Locate the cell with the specified text and output its (X, Y) center coordinate. 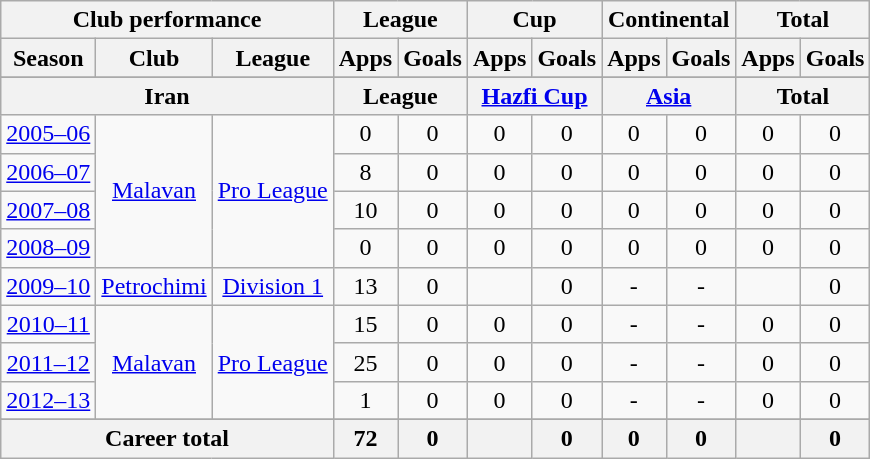
Division 1 (272, 286)
Petrochimi (154, 286)
Iran (167, 96)
1 (365, 400)
2011–12 (48, 362)
Career total (167, 438)
Season (48, 58)
15 (365, 324)
8 (365, 172)
13 (365, 286)
2008–09 (48, 248)
72 (365, 438)
Club performance (167, 20)
2005–06 (48, 134)
2009–10 (48, 286)
2007–08 (48, 210)
10 (365, 210)
Asia (669, 96)
2012–13 (48, 400)
2006–07 (48, 172)
Cup (534, 20)
Club (154, 58)
Hazfi Cup (534, 96)
2010–11 (48, 324)
25 (365, 362)
Continental (669, 20)
